Return (x, y) of the center of cell containing provided text 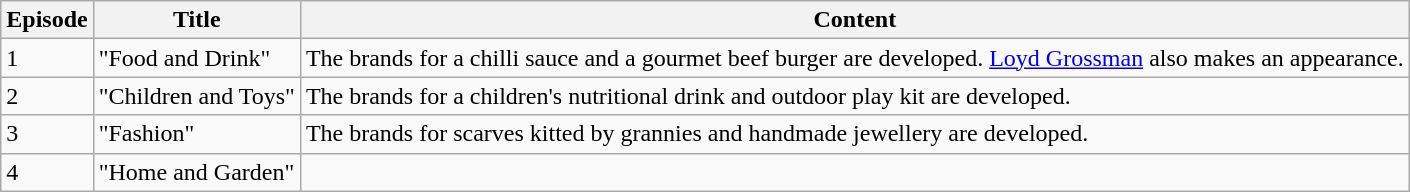
"Fashion" (196, 134)
Episode (47, 20)
3 (47, 134)
Content (854, 20)
The brands for a children's nutritional drink and outdoor play kit are developed. (854, 96)
Title (196, 20)
The brands for scarves kitted by grannies and handmade jewellery are developed. (854, 134)
4 (47, 172)
The brands for a chilli sauce and a gourmet beef burger are developed. Loyd Grossman also makes an appearance. (854, 58)
"Food and Drink" (196, 58)
1 (47, 58)
2 (47, 96)
"Home and Garden" (196, 172)
"Children and Toys" (196, 96)
